Locate the cell with the specified text and output its [x, y] center coordinate. 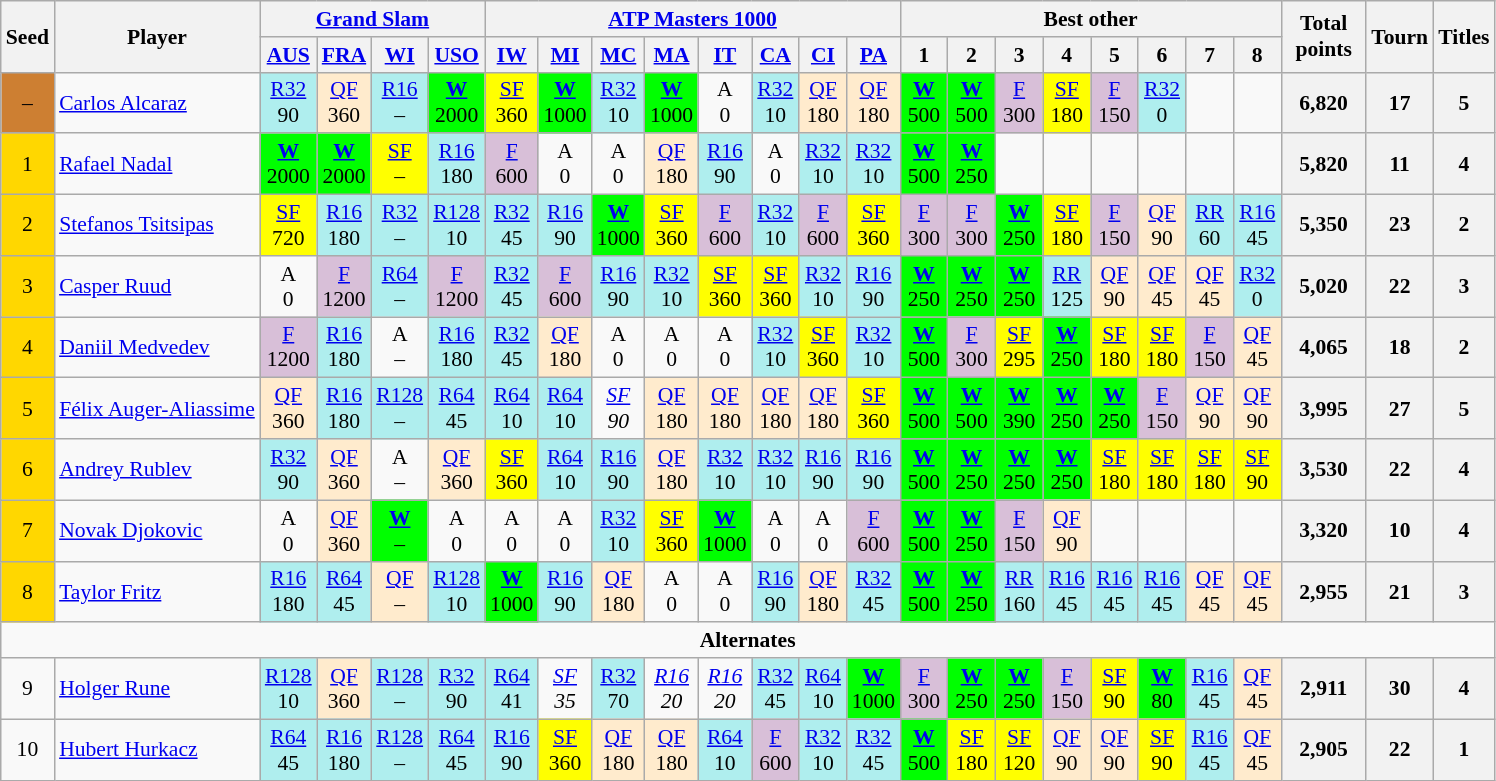
11 [1400, 164]
5,820 [1324, 164]
CI [823, 55]
Best other [1090, 19]
RR60 [1210, 226]
R64– [400, 286]
23 [1400, 226]
IW [512, 55]
Seed [28, 36]
QF– [400, 592]
MI [564, 55]
5,350 [1324, 226]
R6441 [512, 688]
5,020 [1324, 286]
MC [618, 55]
FRA [344, 55]
SF35 [564, 688]
R32– [400, 226]
ATP Masters 1000 [692, 19]
Totalpoints [1324, 36]
Player [157, 36]
R3270 [618, 688]
Stefanos Tsitsipas [157, 226]
3,320 [1324, 530]
USO [456, 55]
Titles [1464, 36]
SF295 [1019, 348]
CA [776, 55]
Grand Slam [372, 19]
Rafael Nadal [157, 164]
W390 [1019, 408]
RR160 [1019, 592]
RR125 [1067, 286]
R16– [400, 102]
MA [672, 55]
4,065 [1324, 348]
Taylor Fritz [157, 592]
Casper Ruud [157, 286]
Holger Rune [157, 688]
Alternates [748, 641]
6,820 [1324, 102]
WI [400, 55]
SF– [400, 164]
18 [1400, 348]
Daniil Medvedev [157, 348]
3,530 [1324, 470]
3,995 [1324, 408]
2,955 [1324, 592]
Tourn [1400, 36]
2,911 [1324, 688]
Félix Auger-Aliassime [157, 408]
SF120 [1019, 750]
21 [1400, 592]
Hubert Hurkacz [157, 750]
W80 [1162, 688]
17 [1400, 102]
9 [28, 688]
IT [724, 55]
Novak Djokovic [157, 530]
W– [400, 530]
– [28, 102]
AUS [288, 55]
PA [874, 55]
30 [1400, 688]
Carlos Alcaraz [157, 102]
2,905 [1324, 750]
SF720 [288, 226]
27 [1400, 408]
Andrey Rublev [157, 470]
